Locate the cell with the specified text and output its [X, Y] center coordinate. 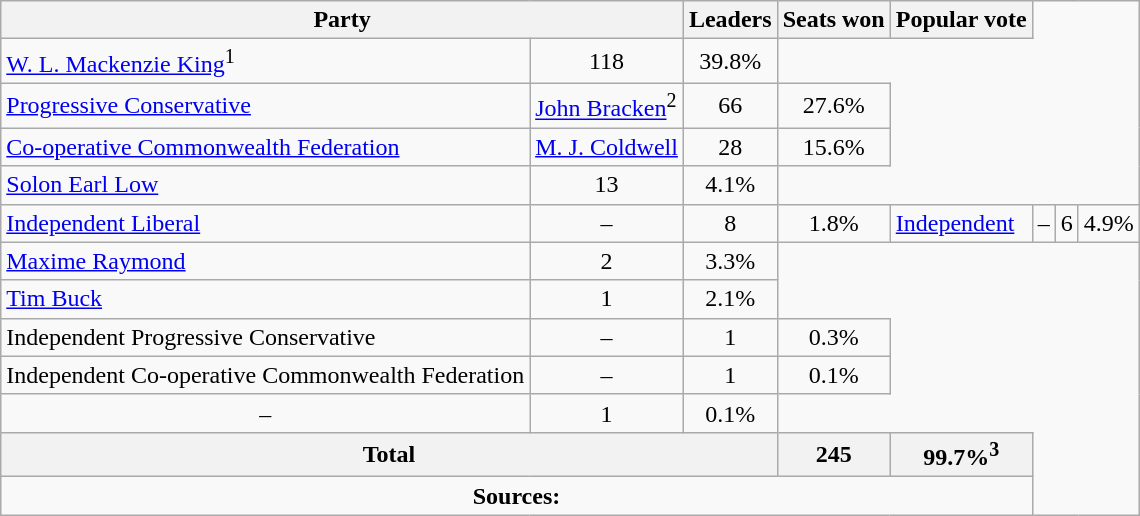
Progressive Conservative [266, 106]
28 [730, 147]
Co-operative Commonwealth Federation [266, 147]
Seats won [834, 20]
4.9% [1108, 223]
99.7%3 [961, 454]
Solon Earl Low [266, 185]
Popular vote [961, 20]
W. L. Mackenzie King1 [266, 62]
2.1% [730, 299]
Independent Liberal [266, 223]
66 [730, 106]
3.3% [730, 261]
John Bracken2 [607, 106]
Leaders [730, 20]
6 [1066, 223]
8 [730, 223]
Total [389, 454]
15.6% [834, 147]
1.8% [834, 223]
Party [342, 20]
M. J. Coldwell [607, 147]
Tim Buck [266, 299]
4.1% [730, 185]
39.8% [730, 62]
27.6% [834, 106]
13 [607, 185]
Independent Progressive Conservative [266, 337]
Independent [961, 223]
Maxime Raymond [266, 261]
Sources: [516, 496]
118 [607, 62]
245 [834, 454]
0.3% [834, 337]
2 [607, 261]
Independent Co-operative Commonwealth Federation [266, 375]
